For the text-containing cell, return its midpoint in [X, Y] coordinate format. 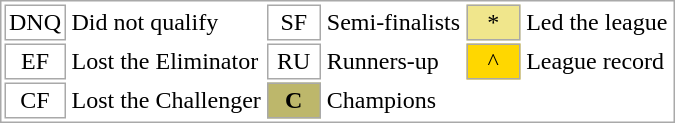
* [493, 22]
EF [34, 62]
Semi-finalists [394, 22]
SF [294, 22]
League record [596, 62]
Lost the Eliminator [166, 62]
^ [493, 62]
RU [294, 62]
DNQ [34, 22]
CF [34, 100]
Champions [394, 100]
Did not qualify [166, 22]
Runners-up [394, 62]
C [294, 100]
Lost the Challenger [166, 100]
Led the league [596, 22]
